Find where the given text appears and provide that cell's center as [X, Y] coordinate. 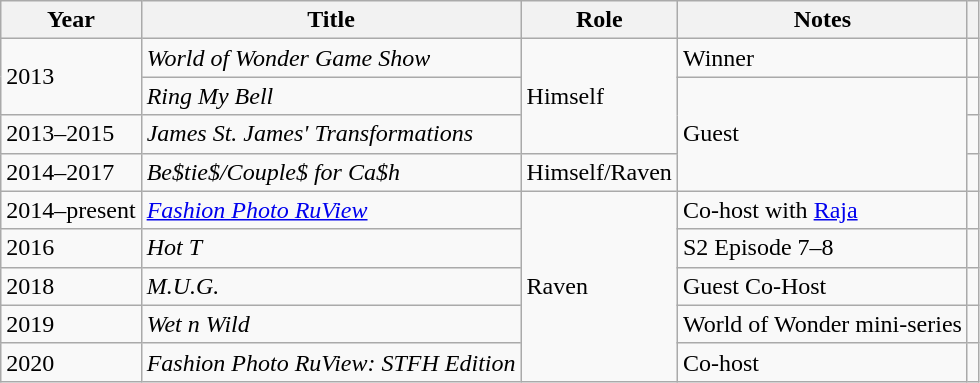
Wet n Wild [331, 324]
Co-host [822, 362]
Guest Co-Host [822, 286]
Ring My Bell [331, 96]
2013–2015 [71, 134]
Himself [599, 96]
Guest [822, 134]
2013 [71, 77]
Year [71, 20]
2020 [71, 362]
Notes [822, 20]
World of Wonder mini-series [822, 324]
Title [331, 20]
James St. James' Transformations [331, 134]
Winner [822, 58]
Be$tie$/Couple$ for Ca$h [331, 172]
Raven [599, 286]
Fashion Photo RuView [331, 210]
2018 [71, 286]
Himself/Raven [599, 172]
2016 [71, 248]
World of Wonder Game Show [331, 58]
Fashion Photo RuView: STFH Edition [331, 362]
2019 [71, 324]
S2 Episode 7–8 [822, 248]
Role [599, 20]
Hot T [331, 248]
Co-host with Raja [822, 210]
M.U.G. [331, 286]
2014–present [71, 210]
2014–2017 [71, 172]
